Detect which cell encompasses the target text, then output its [X, Y] center coordinate. 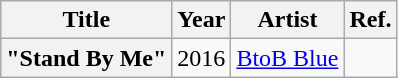
2016 [202, 58]
"Stand By Me" [86, 58]
Title [86, 20]
Ref. [370, 20]
Year [202, 20]
BtoB Blue [288, 58]
Artist [288, 20]
